Scan for the cell matching the given text and deliver its [X, Y] coordinate at center. 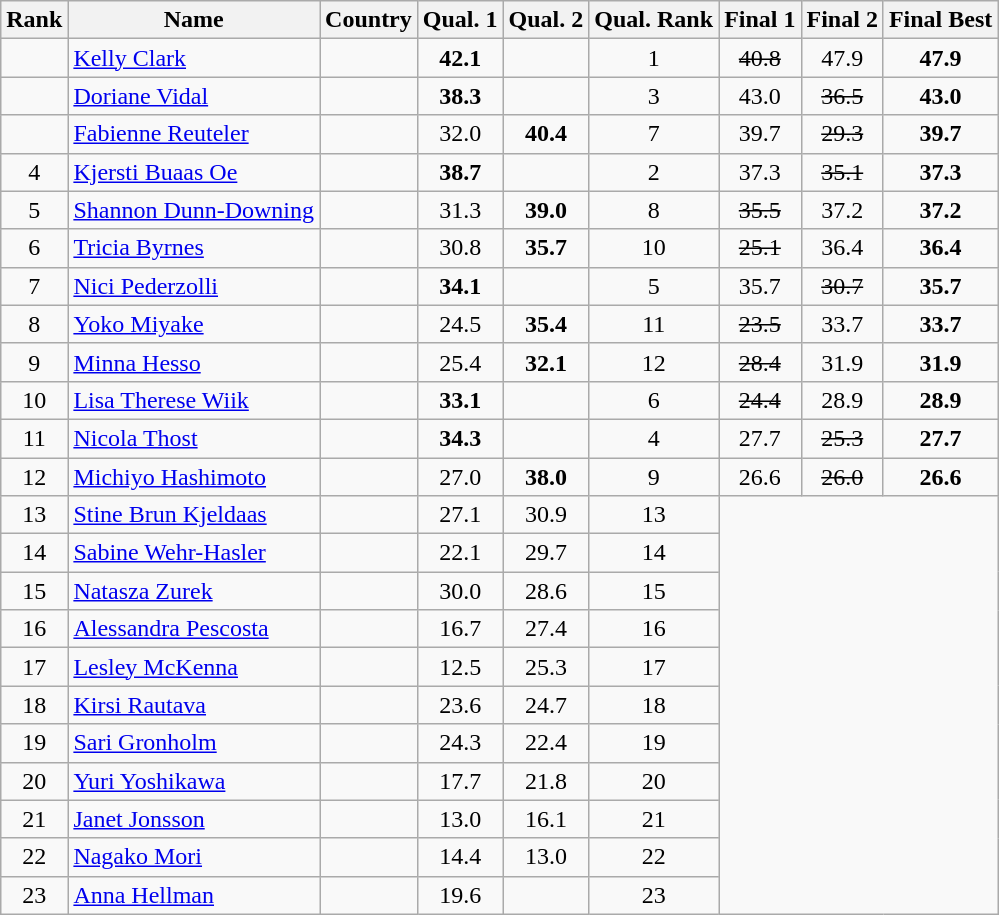
Yuri Yoshikawa [194, 781]
31.3 [460, 210]
25.4 [460, 362]
Nicola Thost [194, 438]
19.6 [460, 895]
Qual. 1 [460, 20]
38.7 [460, 172]
28.6 [546, 591]
25.1 [760, 248]
38.0 [546, 477]
32.0 [460, 134]
Kelly Clark [194, 58]
30.7 [842, 286]
Lesley McKenna [194, 667]
24.5 [460, 324]
40.4 [546, 134]
29.7 [546, 553]
34.3 [460, 438]
27.4 [546, 629]
Qual. Rank [654, 20]
Rank [34, 20]
12.5 [460, 667]
30.8 [460, 248]
Qual. 2 [546, 20]
17.7 [460, 781]
24.7 [546, 705]
Nici Pederzolli [194, 286]
29.3 [842, 134]
40.8 [760, 58]
21.8 [546, 781]
Stine Brun Kjeldaas [194, 515]
26.0 [842, 477]
Doriane Vidal [194, 96]
Alessandra Pescosta [194, 629]
34.1 [460, 286]
27.0 [460, 477]
Final 2 [842, 20]
Name [194, 20]
24.4 [760, 400]
36.5 [842, 96]
Nagako Mori [194, 857]
32.1 [546, 362]
Tricia Byrnes [194, 248]
Shannon Dunn-Downing [194, 210]
Kirsi Rautava [194, 705]
Janet Jonsson [194, 819]
Natasza Zurek [194, 591]
35.4 [546, 324]
16.7 [460, 629]
23.6 [460, 705]
Lisa Therese Wiik [194, 400]
35.1 [842, 172]
2 [654, 172]
24.3 [460, 743]
Final 1 [760, 20]
28.4 [760, 362]
Final Best [940, 20]
16.1 [546, 819]
Anna Hellman [194, 895]
38.3 [460, 96]
Yoko Miyake [194, 324]
23.5 [760, 324]
Sabine Wehr-Hasler [194, 553]
Sari Gronholm [194, 743]
Country [369, 20]
Fabienne Reuteler [194, 134]
1 [654, 58]
3 [654, 96]
30.9 [546, 515]
Michiyo Hashimoto [194, 477]
Minna Hesso [194, 362]
27.1 [460, 515]
22.1 [460, 553]
Kjersti Buaas Oe [194, 172]
42.1 [460, 58]
39.0 [546, 210]
35.5 [760, 210]
33.1 [460, 400]
14.4 [460, 857]
30.0 [460, 591]
22.4 [546, 743]
